From the cell containing the given text, extract its center point as [X, Y] coordinate. 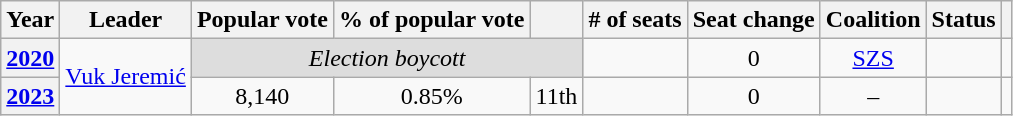
# of seats [635, 20]
Leader [126, 20]
% of popular vote [432, 20]
2023 [30, 96]
Popular vote [262, 20]
SZS [873, 58]
– [873, 96]
Status [964, 20]
Election boycott [386, 58]
11th [556, 96]
8,140 [262, 96]
Year [30, 20]
Coalition [873, 20]
2020 [30, 58]
0.85% [432, 96]
Vuk Jeremić [126, 77]
Seat change [754, 20]
